For the text-containing cell, return its midpoint in [x, y] coordinate format. 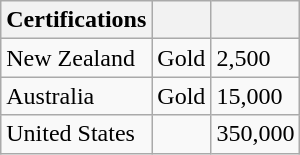
New Zealand [76, 58]
350,000 [256, 134]
Australia [76, 96]
2,500 [256, 58]
Certifications [76, 20]
United States [76, 134]
15,000 [256, 96]
